Provide the (X, Y) coordinate of the cell's center where the given text is located.  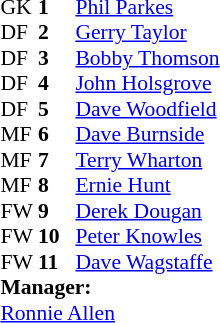
Gerry Taylor (147, 33)
Peter Knowles (147, 237)
6 (57, 135)
4 (57, 83)
John Holsgrove (147, 83)
3 (57, 58)
Derek Dougan (147, 211)
Ernie Hunt (147, 185)
8 (57, 185)
Dave Burnside (147, 135)
Bobby Thomson (147, 58)
Terry Wharton (147, 160)
9 (57, 211)
2 (57, 33)
7 (57, 160)
Manager: (110, 287)
Dave Wagstaffe (147, 262)
Dave Woodfield (147, 109)
5 (57, 109)
11 (57, 262)
10 (57, 237)
